Capture the cell that displays the provided text and extract its [x, y] central coordinate. 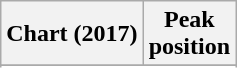
Peak position [189, 34]
Chart (2017) [72, 34]
